Detect which cell encompasses the target text, then output its [X, Y] center coordinate. 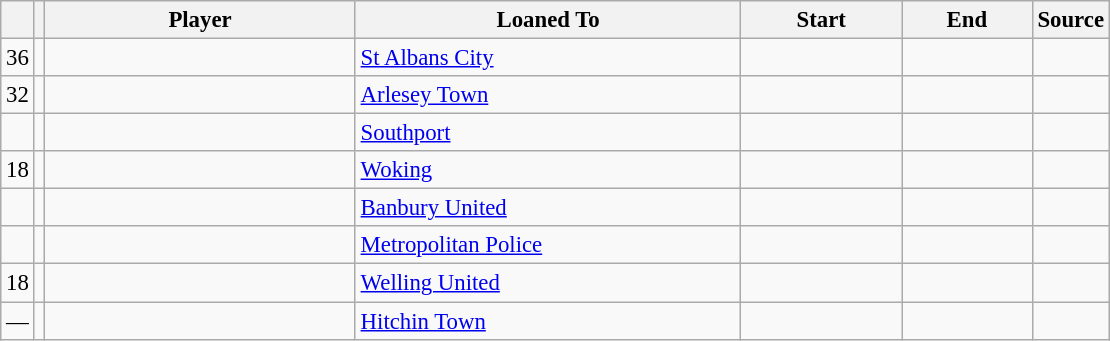
End [968, 20]
Player [200, 20]
Start [822, 20]
Woking [548, 170]
Source [1070, 20]
Banbury United [548, 208]
Arlesey Town [548, 95]
36 [18, 58]
Metropolitan Police [548, 245]
St Albans City [548, 58]
— [18, 321]
Southport [548, 133]
Hitchin Town [548, 321]
Welling United [548, 283]
32 [18, 95]
Loaned To [548, 20]
